For the text-containing cell, return its midpoint in (x, y) coordinate format. 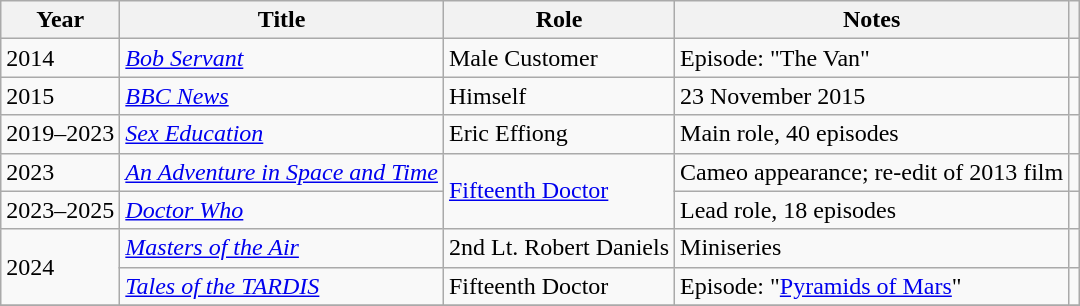
2014 (60, 58)
Male Customer (558, 58)
Tales of the TARDIS (282, 286)
Role (558, 20)
Lead role, 18 episodes (872, 210)
2023 (60, 172)
2015 (60, 96)
Episode: "The Van" (872, 58)
An Adventure in Space and Time (282, 172)
Sex Education (282, 134)
Doctor Who (282, 210)
2023–2025 (60, 210)
2024 (60, 267)
Title (282, 20)
Bob Servant (282, 58)
Himself (558, 96)
Year (60, 20)
Main role, 40 episodes (872, 134)
Masters of the Air (282, 248)
BBC News (282, 96)
Cameo appearance; re-edit of 2013 film (872, 172)
Notes (872, 20)
23 November 2015 (872, 96)
Episode: "Pyramids of Mars" (872, 286)
2nd Lt. Robert Daniels (558, 248)
Eric Effiong (558, 134)
Miniseries (872, 248)
2019–2023 (60, 134)
